Detect which cell encompasses the target text, then output its [x, y] center coordinate. 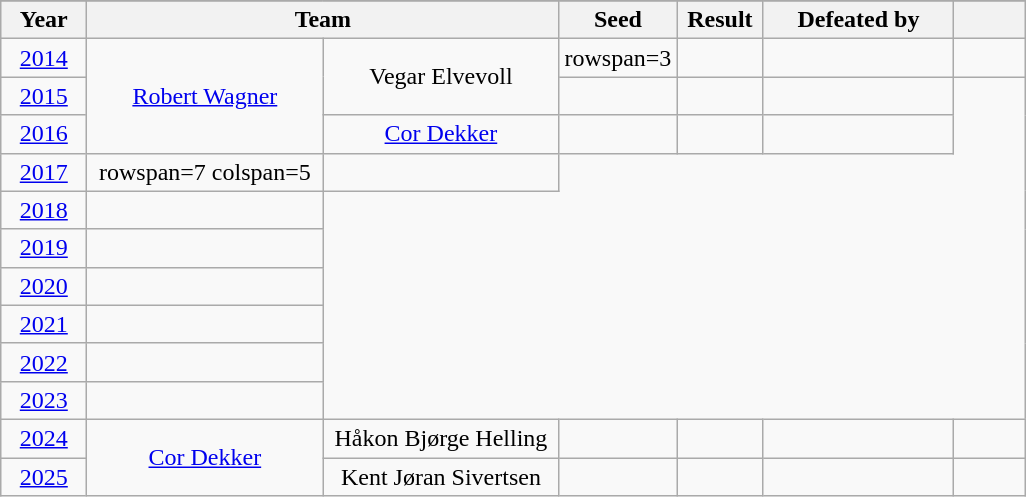
2022 [44, 362]
2017 [44, 172]
Håkon Bjørge Helling [441, 438]
2025 [44, 477]
rowspan=7 colspan=5 [205, 172]
Team [323, 20]
2021 [44, 324]
2016 [44, 134]
rowspan=3 [618, 58]
Kent Jøran Sivertsen [441, 477]
Result [720, 20]
2019 [44, 248]
Seed [618, 20]
2014 [44, 58]
2023 [44, 400]
Year [44, 20]
2018 [44, 210]
2015 [44, 96]
2024 [44, 438]
Robert Wagner [205, 96]
Vegar Elvevoll [441, 77]
Defeated by [858, 20]
2020 [44, 286]
